Return (x, y) of the center of cell containing provided text 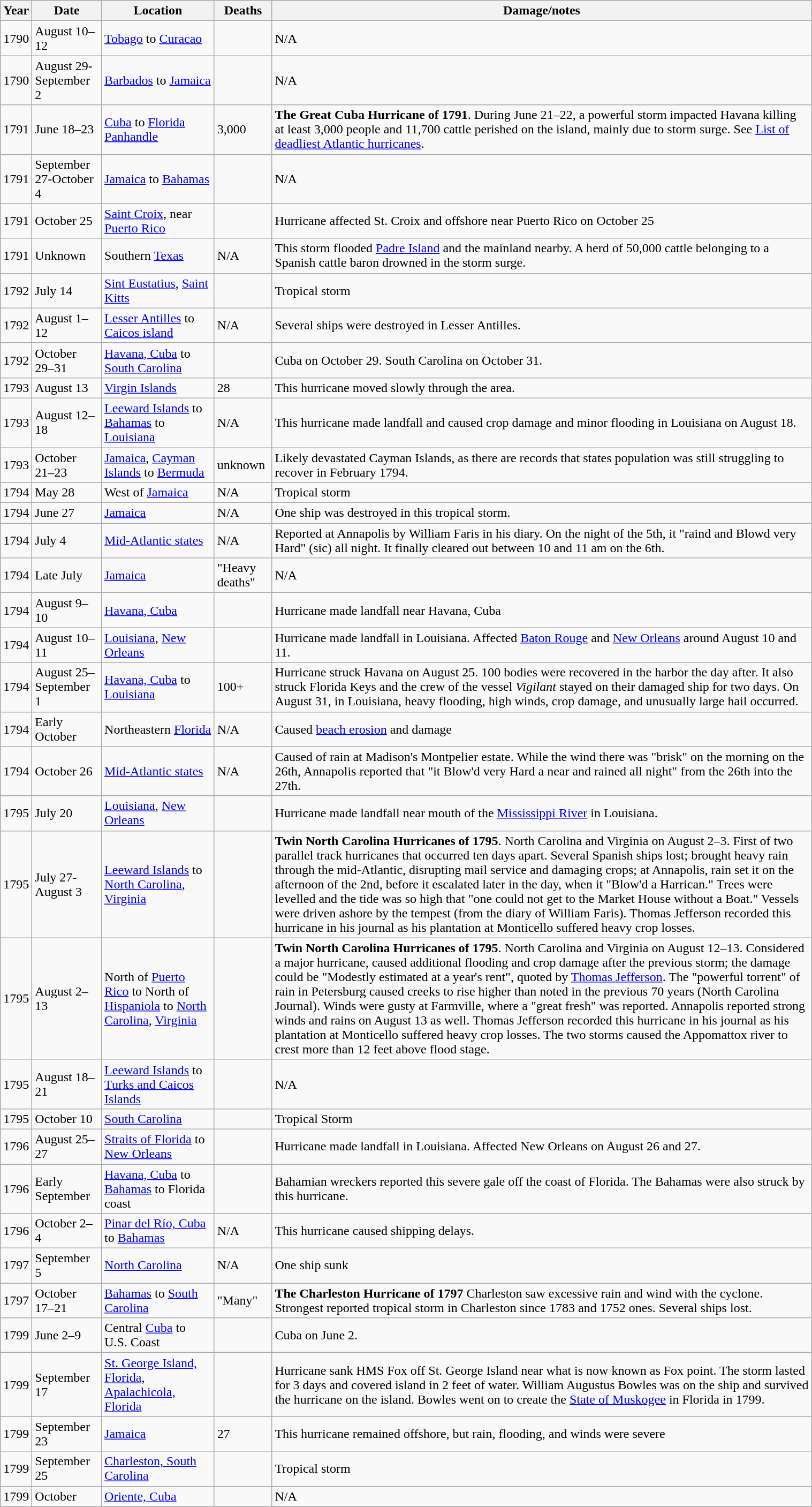
"Heavy deaths" (243, 575)
"Many" (243, 1300)
August 12–18 (67, 423)
Early September (67, 1189)
Unknown (67, 256)
Pinar del Río, Cuba to Bahamas (158, 1231)
North of Puerto Rico to North of Hispaniola to North Carolina, Virginia (158, 998)
Hurricane made landfall in Louisiana. Affected Baton Rouge and New Orleans around August 10 and 11. (542, 645)
Tobago to Curacao (158, 39)
October 26 (67, 771)
Early October (67, 729)
October 25 (67, 221)
This storm flooded Padre Island and the mainland nearby. A herd of 50,000 cattle belonging to a Spanish cattle baron drowned in the storm surge. (542, 256)
Straits of Florida to New Orleans (158, 1146)
Hurricane made landfall near mouth of the Mississippi River in Louisiana. (542, 813)
Bahamas to South Carolina (158, 1300)
Cuba on October 29. South Carolina on October 31. (542, 360)
July 4 (67, 541)
One ship was destroyed in this tropical storm. (542, 513)
August 10–12 (67, 39)
June 27 (67, 513)
Deaths (243, 11)
3,000 (243, 130)
Central Cuba to U.S. Coast (158, 1336)
Caused beach erosion and damage (542, 729)
Year (16, 11)
Jamaica, Cayman Islands to Bermuda (158, 465)
unknown (243, 465)
Oriente, Cuba (158, 1496)
September 5 (67, 1266)
Virgin Islands (158, 388)
Charleston, South Carolina (158, 1468)
August 13 (67, 388)
October 29–31 (67, 360)
October 10 (67, 1119)
August 10–11 (67, 645)
Tropical Storm (542, 1119)
August 18–21 (67, 1084)
August 9–10 (67, 611)
Havana, Cuba to South Carolina (158, 360)
Saint Croix, near Puerto Rico (158, 221)
This hurricane moved slowly through the area. (542, 388)
Cuba on June 2. (542, 1336)
Southern Texas (158, 256)
28 (243, 388)
Bahamian wreckers reported this severe gale off the coast of Florida. The Bahamas were also struck by this hurricane. (542, 1189)
St. George Island, Florida, Apalachicola, Florida (158, 1385)
September 23 (67, 1434)
This hurricane caused shipping delays. (542, 1231)
Barbados to Jamaica (158, 80)
July 14 (67, 290)
Jamaica to Bahamas (158, 179)
October (67, 1496)
One ship sunk (542, 1266)
September 27-October 4 (67, 179)
October 2–4 (67, 1231)
September 17 (67, 1385)
July 27-August 3 (67, 884)
Hurricane made landfall near Havana, Cuba (542, 611)
Havana, Cuba to Bahamas to Florida coast (158, 1189)
Havana, Cuba to Louisiana (158, 687)
May 28 (67, 493)
Leeward Islands to Bahamas to Louisiana (158, 423)
Cuba to Florida Panhandle (158, 130)
Date (67, 11)
Damage/notes (542, 11)
August 25–September 1 (67, 687)
West of Jamaica (158, 493)
Leeward Islands to Turks and Caicos Islands (158, 1084)
June 2–9 (67, 1336)
August 2–13 (67, 998)
Hurricane made landfall in Louisiana. Affected New Orleans on August 26 and 27. (542, 1146)
This hurricane remained offshore, but rain, flooding, and winds were severe (542, 1434)
Several ships were destroyed in Lesser Antilles. (542, 326)
27 (243, 1434)
Sint Eustatius, Saint Kitts (158, 290)
North Carolina (158, 1266)
Lesser Antilles to Caicos island (158, 326)
August 1–12 (67, 326)
October 21–23 (67, 465)
Havana, Cuba (158, 611)
Northeastern Florida (158, 729)
Leeward Islands to North Carolina, Virginia (158, 884)
Late July (67, 575)
Location (158, 11)
August 25–27 (67, 1146)
October 17–21 (67, 1300)
September 25 (67, 1468)
100+ (243, 687)
July 20 (67, 813)
Hurricane affected St. Croix and offshore near Puerto Rico on October 25 (542, 221)
South Carolina (158, 1119)
June 18–23 (67, 130)
This hurricane made landfall and caused crop damage and minor flooding in Louisiana on August 18. (542, 423)
Likely devastated Cayman Islands, as there are records that states population was still struggling to recover in February 1794. (542, 465)
August 29-September 2 (67, 80)
